Pinpoint the cell where the given text exists, returning its [X, Y] midpoint coordinate. 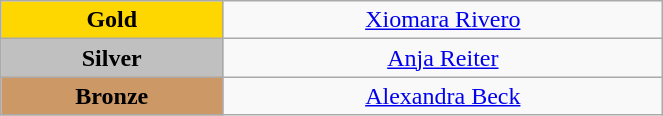
Alexandra Beck [443, 96]
Xiomara Rivero [443, 20]
Gold [112, 20]
Anja Reiter [443, 58]
Bronze [112, 96]
Silver [112, 58]
